Locate the cell with the specified text and output its [X, Y] center coordinate. 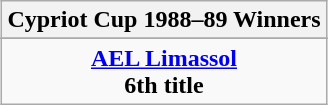
AEL Limassol6th title [164, 72]
Cypriot Cup 1988–89 Winners [164, 20]
